For the text-containing cell, return its midpoint in [X, Y] coordinate format. 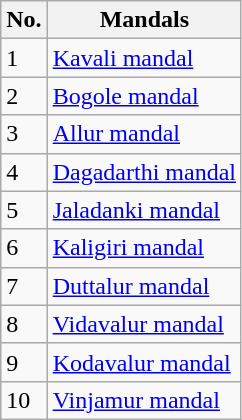
9 [24, 362]
7 [24, 286]
6 [24, 248]
Kodavalur mandal [144, 362]
10 [24, 400]
Bogole mandal [144, 96]
No. [24, 20]
Mandals [144, 20]
8 [24, 324]
4 [24, 172]
3 [24, 134]
Vinjamur mandal [144, 400]
5 [24, 210]
Dagadarthi mandal [144, 172]
Allur mandal [144, 134]
Vidavalur mandal [144, 324]
Duttalur mandal [144, 286]
1 [24, 58]
Jaladanki mandal [144, 210]
Kaligiri mandal [144, 248]
2 [24, 96]
Kavali mandal [144, 58]
